Identify which cell holds the provided text, then report its (x, y) central coordinate. 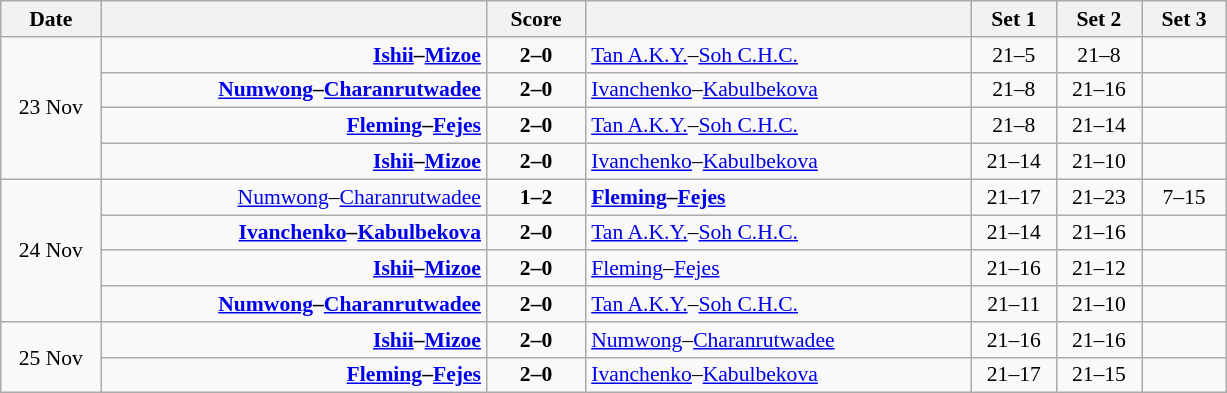
Set 2 (1098, 19)
Score (536, 19)
Date (51, 19)
Set 3 (1184, 19)
21–15 (1098, 375)
24 Nov (51, 250)
21–23 (1098, 197)
23 Nov (51, 108)
21–12 (1098, 269)
25 Nov (51, 358)
21–5 (1014, 55)
1–2 (536, 197)
Set 1 (1014, 19)
21–11 (1014, 304)
7–15 (1184, 197)
